Locate the cell with the specified text and output its [X, Y] center coordinate. 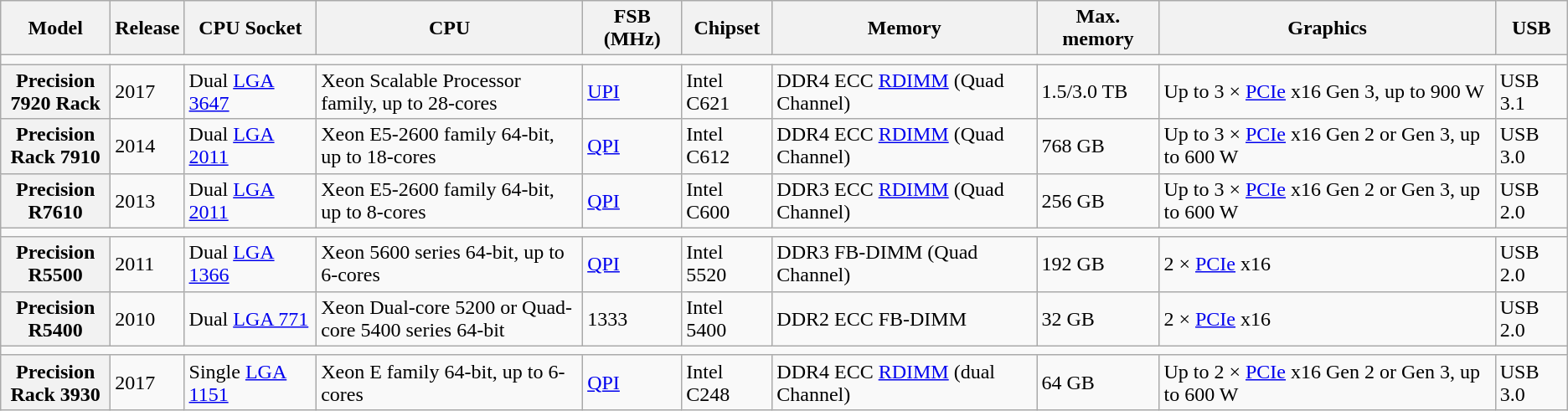
DDR2 ECC FB-DIMM [905, 318]
CPU Socket [250, 28]
USB [1531, 28]
Xeon 5600 series 64-bit, up to 6-cores [450, 265]
Precision Rack 3930 [55, 382]
Model [55, 28]
64 GB [1098, 382]
Xeon E5-2600 family 64-bit, up to 18-cores [450, 146]
CPU [450, 28]
Up to 2 × PCIe x16 Gen 2 or Gen 3, up to 600 W [1327, 382]
Max. memory [1098, 28]
Intel 5520 [727, 265]
1333 [632, 318]
Intel C600 [727, 201]
2013 [147, 201]
FSB (MHz) [632, 28]
32 GB [1098, 318]
2014 [147, 146]
Memory [905, 28]
DDR3 ECC RDIMM (Quad Channel) [905, 201]
Release [147, 28]
256 GB [1098, 201]
Xeon E5-2600 family 64-bit, up to 8-cores [450, 201]
Xeon Scalable Processor family, up to 28-cores [450, 92]
Xeon Dual-core 5200 or Quad-core 5400 series 64-bit [450, 318]
Up to 3 × PCIe x16 Gen 3, up to 900 W [1327, 92]
Precision R7610 [55, 201]
2011 [147, 265]
Intel 5400 [727, 318]
768 GB [1098, 146]
Intel C612 [727, 146]
Graphics [1327, 28]
Precision R5400 [55, 318]
Xeon E family 64-bit, up to 6-cores [450, 382]
2010 [147, 318]
DDR3 FB-DIMM (Quad Channel) [905, 265]
Chipset [727, 28]
Intel C248 [727, 382]
1.5/3.0 TB [1098, 92]
DDR4 ECC RDIMM (dual Channel) [905, 382]
UPI [632, 92]
USB 3.1 [1531, 92]
Intel C621 [727, 92]
Precision 7920 Rack [55, 92]
Dual LGA 1366 [250, 265]
192 GB [1098, 265]
Dual LGA 3647 [250, 92]
Precision Rack 7910 [55, 146]
Dual LGA 771 [250, 318]
Single LGA 1151 [250, 382]
Precision R5500 [55, 265]
